Provide the (x, y) coordinate of the cell's center where the given text is located.  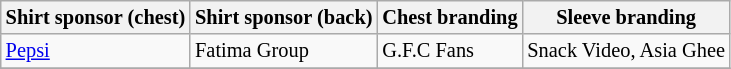
Shirt sponsor (back) (284, 17)
Sleeve branding (626, 17)
Fatima Group (284, 51)
Shirt sponsor (chest) (96, 17)
Pepsi (96, 51)
G.F.C Fans (450, 51)
Chest branding (450, 17)
Snack Video, Asia Ghee (626, 51)
